Identify which cell holds the provided text, then report its (x, y) central coordinate. 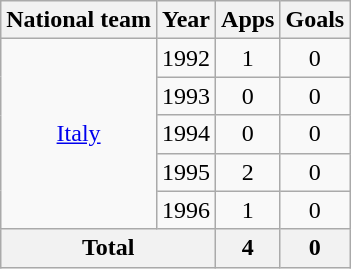
Italy (79, 134)
1993 (186, 96)
1992 (186, 58)
Year (186, 20)
Goals (315, 20)
Apps (248, 20)
2 (248, 172)
1994 (186, 134)
1996 (186, 210)
Total (108, 248)
4 (248, 248)
1995 (186, 172)
National team (79, 20)
